Extract the (X, Y) coordinate from the center of the cell holding the provided text.  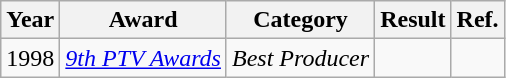
1998 (30, 58)
Result (413, 20)
Award (144, 20)
Category (300, 20)
Best Producer (300, 58)
9th PTV Awards (144, 58)
Ref. (478, 20)
Year (30, 20)
